Determine the (X, Y) coordinate at the center of the cell enclosing the given text.  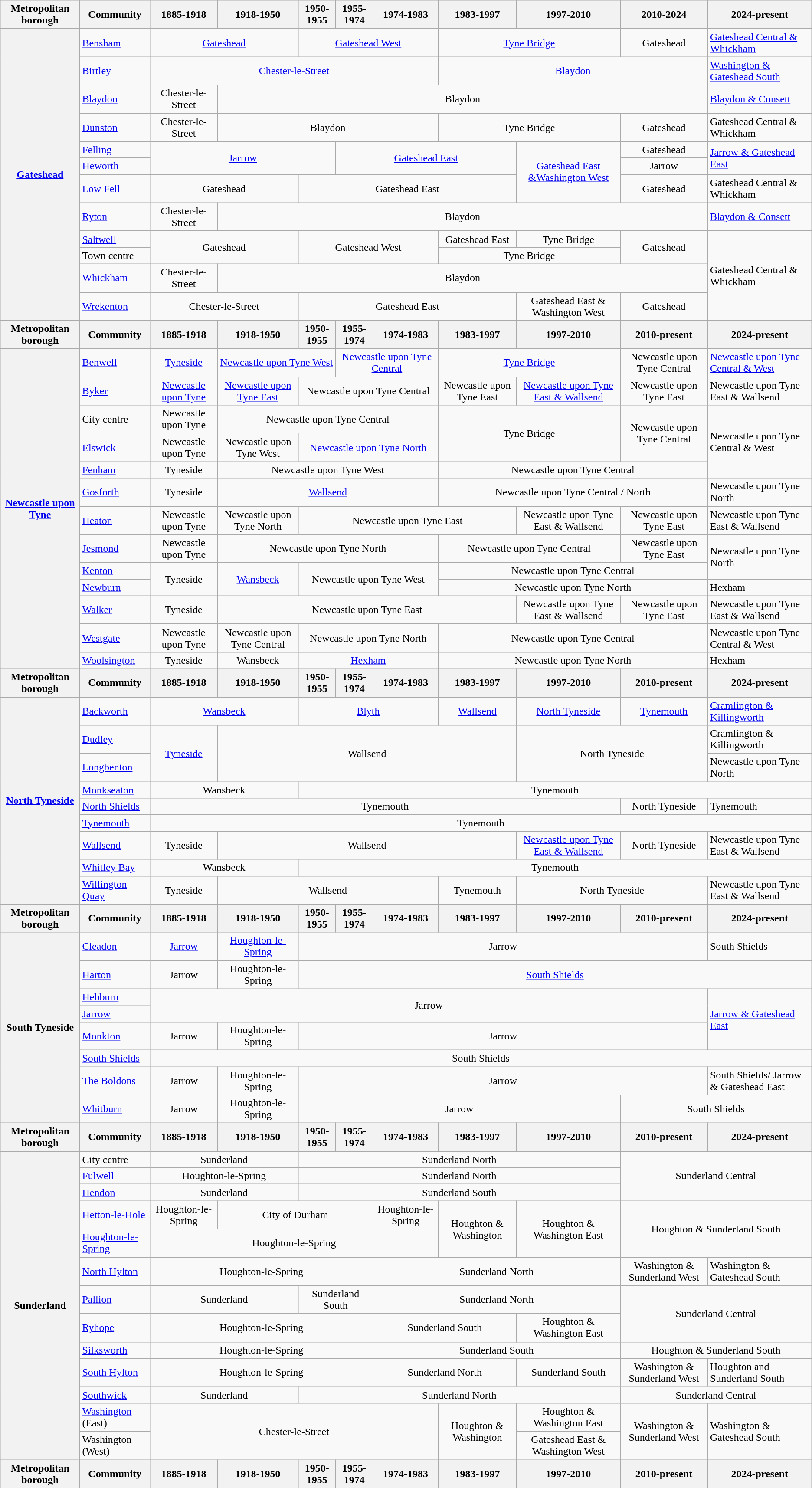
2010-2024 (664, 15)
Whitburn (115, 1109)
Birtley (115, 71)
Washington (East) (115, 1417)
Whitley Bay (115, 868)
Pallion (115, 1300)
Low Fell (115, 188)
Cleadon (115, 947)
Kenton (115, 571)
Ryhope (115, 1327)
Longbenton (115, 768)
Heaton (115, 521)
Benwell (115, 363)
Houghton and Sunderland South (760, 1373)
Woolsington (115, 660)
Walker (115, 610)
Ryton (115, 217)
Town centre (115, 256)
South Shields/ Jarrow & Gateshead East (760, 1080)
Hendon (115, 1193)
Gateshead East &Washington West (568, 172)
South Tyneside (40, 1028)
Monkseaton (115, 790)
Silksworth (115, 1350)
Felling (115, 150)
Elswick (115, 448)
Dudley (115, 739)
South Hylton (115, 1373)
Newcastle upon Tyne Central / North (573, 492)
Saltwell (115, 239)
Westgate (115, 638)
Wrekenton (115, 306)
Byker (115, 391)
North Shields (115, 806)
Jesmond (115, 548)
Bensham (115, 43)
Willington Quay (115, 890)
Gosforth (115, 492)
Backworth (115, 711)
Hebburn (115, 997)
The Boldons (115, 1080)
Newburn (115, 587)
Fulwell (115, 1176)
City of Durham (295, 1215)
Heworth (115, 166)
Whickham (115, 278)
Fenham (115, 470)
Washington (West) (115, 1445)
Hetton-le-Hole (115, 1215)
Blyth (368, 711)
Southwick (115, 1395)
Monkton (115, 1036)
Dunston (115, 128)
Harton (115, 974)
North Hylton (115, 1271)
